Capture the cell that displays the provided text and extract its [x, y] central coordinate. 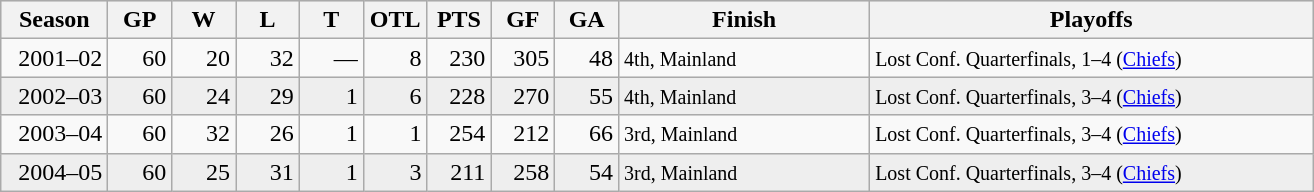
29 [268, 96]
PTS [459, 20]
— [331, 58]
20 [204, 58]
48 [587, 58]
Lost Conf. Quarterfinals, 1–4 (Chiefs) [1092, 58]
GF [523, 20]
Season [54, 20]
228 [459, 96]
305 [523, 58]
54 [587, 172]
T [331, 20]
2001–02 [54, 58]
OTL [395, 20]
Finish [744, 20]
L [268, 20]
55 [587, 96]
2002–03 [54, 96]
258 [523, 172]
31 [268, 172]
2004–05 [54, 172]
2003–04 [54, 134]
66 [587, 134]
254 [459, 134]
26 [268, 134]
8 [395, 58]
230 [459, 58]
211 [459, 172]
212 [523, 134]
24 [204, 96]
6 [395, 96]
GP [140, 20]
3 [395, 172]
Playoffs [1092, 20]
GA [587, 20]
270 [523, 96]
W [204, 20]
25 [204, 172]
